Provide the (X, Y) coordinate of the cell's center where the given text is located.  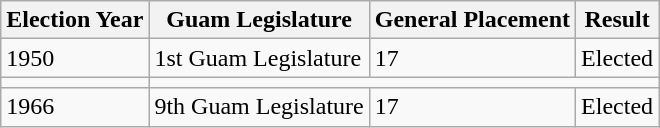
1st Guam Legislature (259, 58)
Result (618, 20)
Election Year (75, 20)
1950 (75, 58)
9th Guam Legislature (259, 107)
Guam Legislature (259, 20)
General Placement (472, 20)
1966 (75, 107)
